Extract the (X, Y) coordinate from the center of the cell holding the provided text.  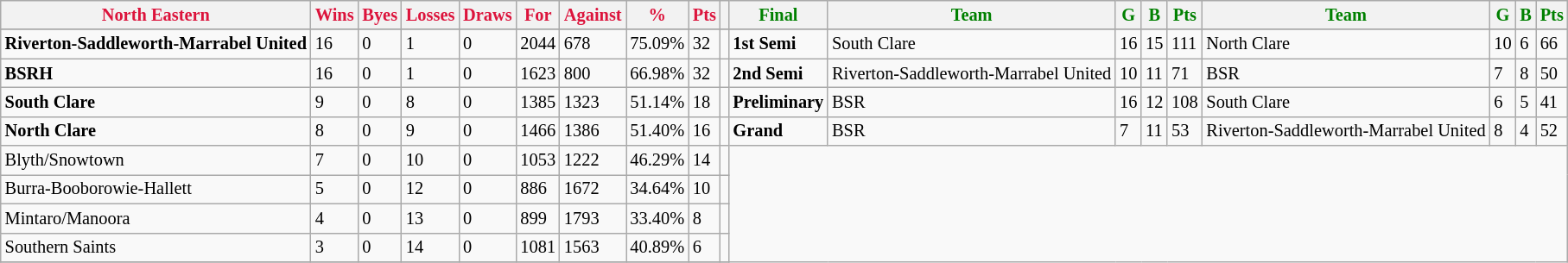
46.29% (657, 160)
% (657, 15)
886 (538, 189)
111 (1184, 44)
75.09% (657, 44)
51.14% (657, 102)
Grand (779, 131)
For (538, 15)
Southern Saints (156, 247)
3 (335, 247)
1793 (593, 218)
66 (1552, 44)
Mintaro/Manoora (156, 218)
Burra-Booborowie-Hallett (156, 189)
899 (538, 218)
Byes (379, 15)
1053 (538, 160)
15 (1154, 44)
1672 (593, 189)
40.89% (657, 247)
1386 (593, 131)
1222 (593, 160)
66.98% (657, 73)
Blyth/Snowtown (156, 160)
50 (1552, 73)
2nd Semi (779, 73)
13 (430, 218)
1st Semi (779, 44)
1385 (538, 102)
1563 (593, 247)
BSRH (156, 73)
51.40% (657, 131)
108 (1184, 102)
34.64% (657, 189)
Losses (430, 15)
Wins (335, 15)
1323 (593, 102)
41 (1552, 102)
1466 (538, 131)
Against (593, 15)
52 (1552, 131)
Draws (487, 15)
678 (593, 44)
800 (593, 73)
1081 (538, 247)
1623 (538, 73)
53 (1184, 131)
Final (779, 15)
18 (705, 102)
Preliminary (779, 102)
2044 (538, 44)
33.40% (657, 218)
71 (1184, 73)
North Eastern (156, 15)
